Search for the cell housing the specified text and yield its (x, y) center coordinate. 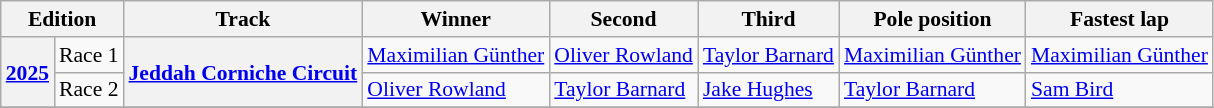
Third (768, 19)
Race 1 (88, 55)
Race 2 (88, 90)
Second (624, 19)
Pole position (932, 19)
Sam Bird (1120, 90)
Edition (62, 19)
Fastest lap (1120, 19)
2025 (28, 72)
Track (244, 19)
Jeddah Corniche Circuit (244, 72)
Jake Hughes (768, 90)
Winner (456, 19)
